Identify which cell holds the provided text, then report its (X, Y) central coordinate. 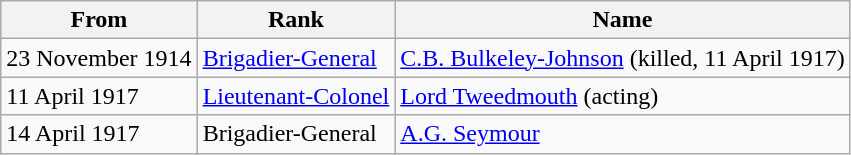
A.G. Seymour (622, 134)
Name (622, 20)
11 April 1917 (99, 96)
From (99, 20)
Lieutenant-Colonel (296, 96)
C.B. Bulkeley-Johnson (killed, 11 April 1917) (622, 58)
Lord Tweedmouth (acting) (622, 96)
23 November 1914 (99, 58)
Rank (296, 20)
14 April 1917 (99, 134)
